Find where the given text appears and provide that cell's center as [x, y] coordinate. 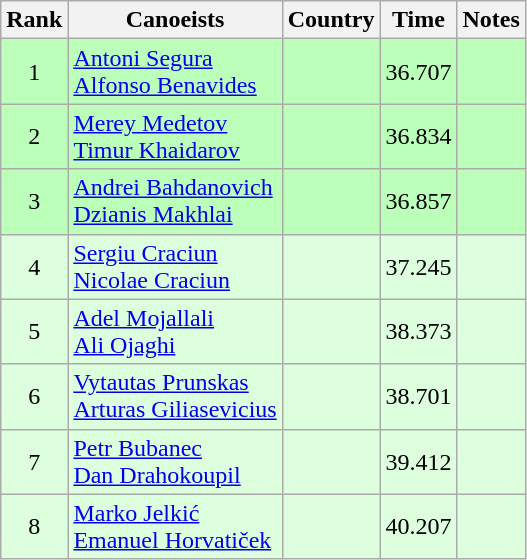
Canoeists [175, 20]
37.245 [418, 266]
36.857 [418, 202]
Rank [34, 20]
39.412 [418, 462]
Adel MojallaliAli Ojaghi [175, 332]
36.707 [418, 72]
7 [34, 462]
Sergiu CraciunNicolae Craciun [175, 266]
Antoni SeguraAlfonso Benavides [175, 72]
8 [34, 526]
1 [34, 72]
38.373 [418, 332]
3 [34, 202]
Marko JelkićEmanuel Horvatiček [175, 526]
36.834 [418, 136]
Notes [491, 20]
Country [331, 20]
2 [34, 136]
Time [418, 20]
Vytautas PrunskasArturas Giliasevicius [175, 396]
5 [34, 332]
Petr BubanecDan Drahokoupil [175, 462]
Merey MedetovTimur Khaidarov [175, 136]
4 [34, 266]
Andrei BahdanovichDzianis Makhlai [175, 202]
6 [34, 396]
40.207 [418, 526]
38.701 [418, 396]
